Provide the [X, Y] coordinate of the cell's center where the given text is located.  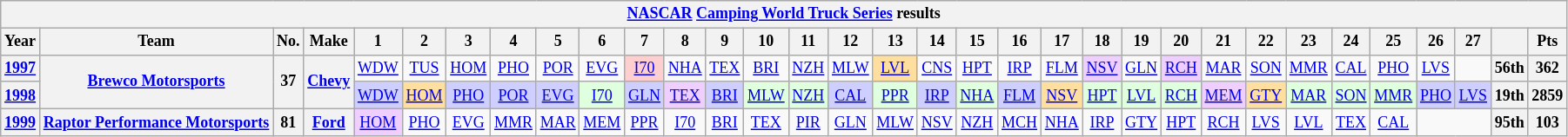
TUS [425, 68]
Ford [329, 121]
37 [289, 82]
12 [851, 42]
24 [1350, 42]
13 [895, 42]
26 [1436, 42]
Year [21, 42]
1997 [21, 68]
15 [977, 42]
1 [379, 42]
CNS [936, 68]
95th [1509, 121]
103 [1547, 121]
19 [1142, 42]
9 [725, 42]
2859 [1547, 95]
23 [1309, 42]
6 [602, 42]
3 [468, 42]
Make [329, 42]
5 [558, 42]
27 [1472, 42]
56th [1509, 68]
81 [289, 121]
Brewco Motorsports [156, 82]
1998 [21, 95]
20 [1181, 42]
14 [936, 42]
21 [1223, 42]
19th [1509, 95]
1999 [21, 121]
17 [1062, 42]
18 [1102, 42]
8 [685, 42]
2 [425, 42]
Raptor Performance Motorsports [156, 121]
Chevy [329, 82]
10 [766, 42]
MCH [1020, 121]
4 [513, 42]
25 [1394, 42]
7 [645, 42]
Team [156, 42]
11 [808, 42]
No. [289, 42]
16 [1020, 42]
Pts [1547, 42]
362 [1547, 68]
22 [1266, 42]
NASCAR Camping World Truck Series results [784, 14]
PIR [808, 121]
